Return (X, Y) of the center of cell containing provided text 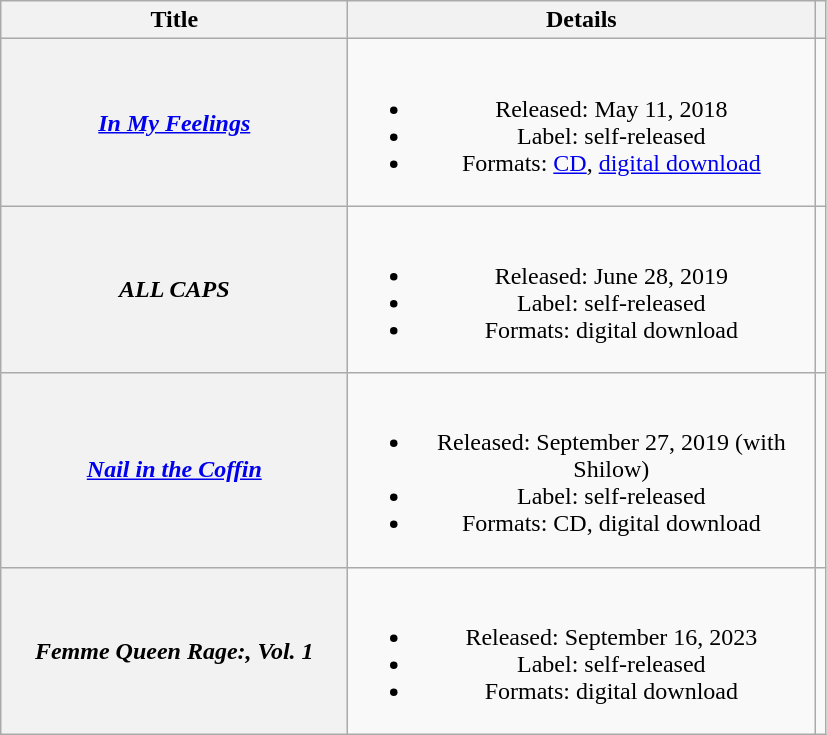
Title (174, 20)
ALL CAPS (174, 290)
In My Feelings (174, 122)
Femme Queen Rage:, Vol. 1 (174, 650)
Released: September 16, 2023Label: self-releasedFormats: digital download (582, 650)
Released: September 27, 2019 (with Shilow)Label: self-releasedFormats: CD, digital download (582, 470)
Details (582, 20)
Nail in the Coffin (174, 470)
Released: June 28, 2019Label: self-releasedFormats: digital download (582, 290)
Released: May 11, 2018Label: self-releasedFormats: CD, digital download (582, 122)
